Output the (x, y) coordinate of the center of the cell containing the given text.  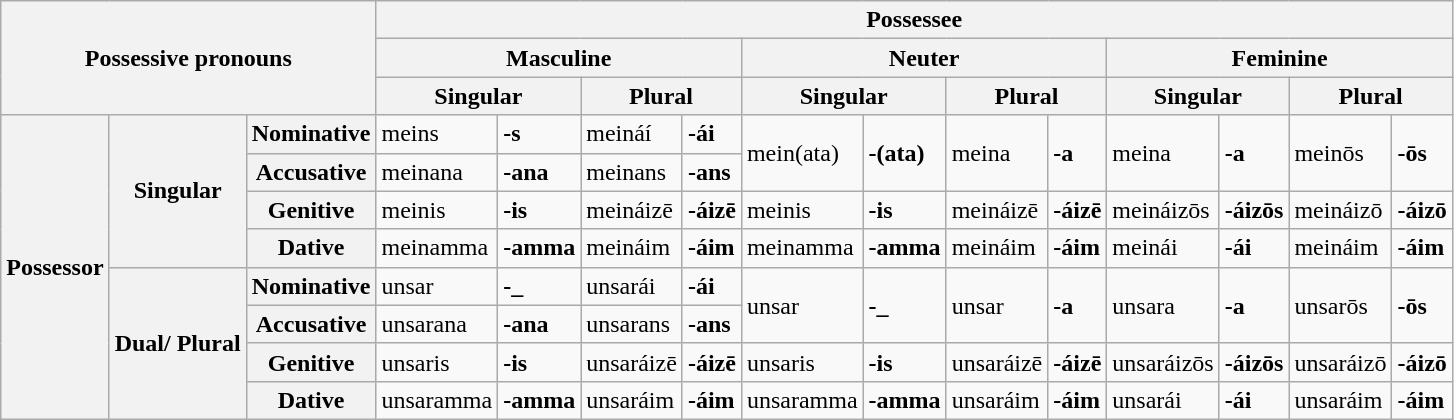
meináizō (1340, 210)
unsarana (437, 324)
unsaráizō (1340, 362)
unsara (1163, 305)
Neuter (924, 58)
meinana (437, 172)
Possessee (914, 20)
Possessor (55, 267)
Masculine (558, 58)
meinái (1163, 248)
Possessive pronouns (188, 58)
-s (540, 134)
Feminine (1280, 58)
meináizōs (1163, 210)
meináí (632, 134)
unsarōs (1340, 305)
unsaráizōs (1163, 362)
Dual/ Plural (178, 343)
meinans (632, 172)
meinōs (1340, 153)
unsarans (632, 324)
meins (437, 134)
-(ata) (904, 153)
mein(ata) (802, 153)
